Capture the cell that displays the provided text and extract its (x, y) central coordinate. 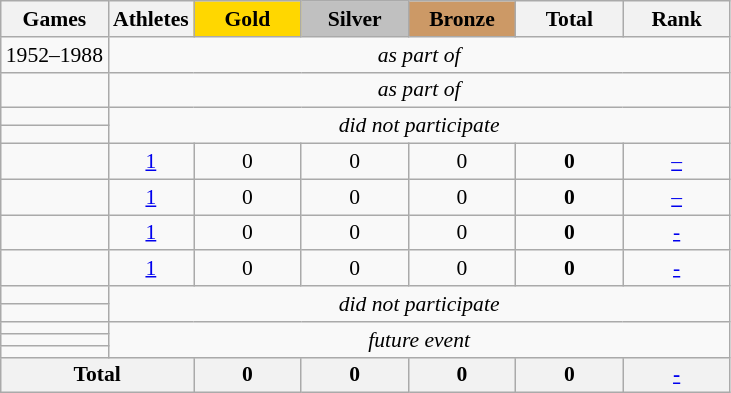
1952–1988 (54, 55)
Athletes (151, 19)
Rank (676, 19)
Gold (248, 19)
Games (54, 19)
Silver (354, 19)
Bronze (462, 19)
future event (419, 340)
